Detect which cell encompasses the target text, then output its (X, Y) center coordinate. 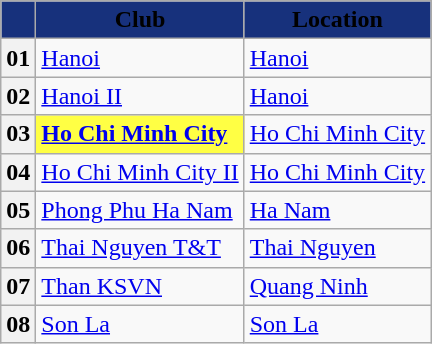
Club (140, 20)
05 (18, 210)
Ho Chi Minh City II (140, 172)
Hanoi II (140, 96)
06 (18, 248)
03 (18, 134)
07 (18, 286)
02 (18, 96)
Phong Phu Ha Nam (140, 210)
Than KSVN (140, 286)
Ha Nam (337, 210)
Thai Nguyen T&T (140, 248)
04 (18, 172)
Quang Ninh (337, 286)
Location (337, 20)
Thai Nguyen (337, 248)
08 (18, 324)
01 (18, 58)
